Identify which cell holds the provided text, then report its [X, Y] central coordinate. 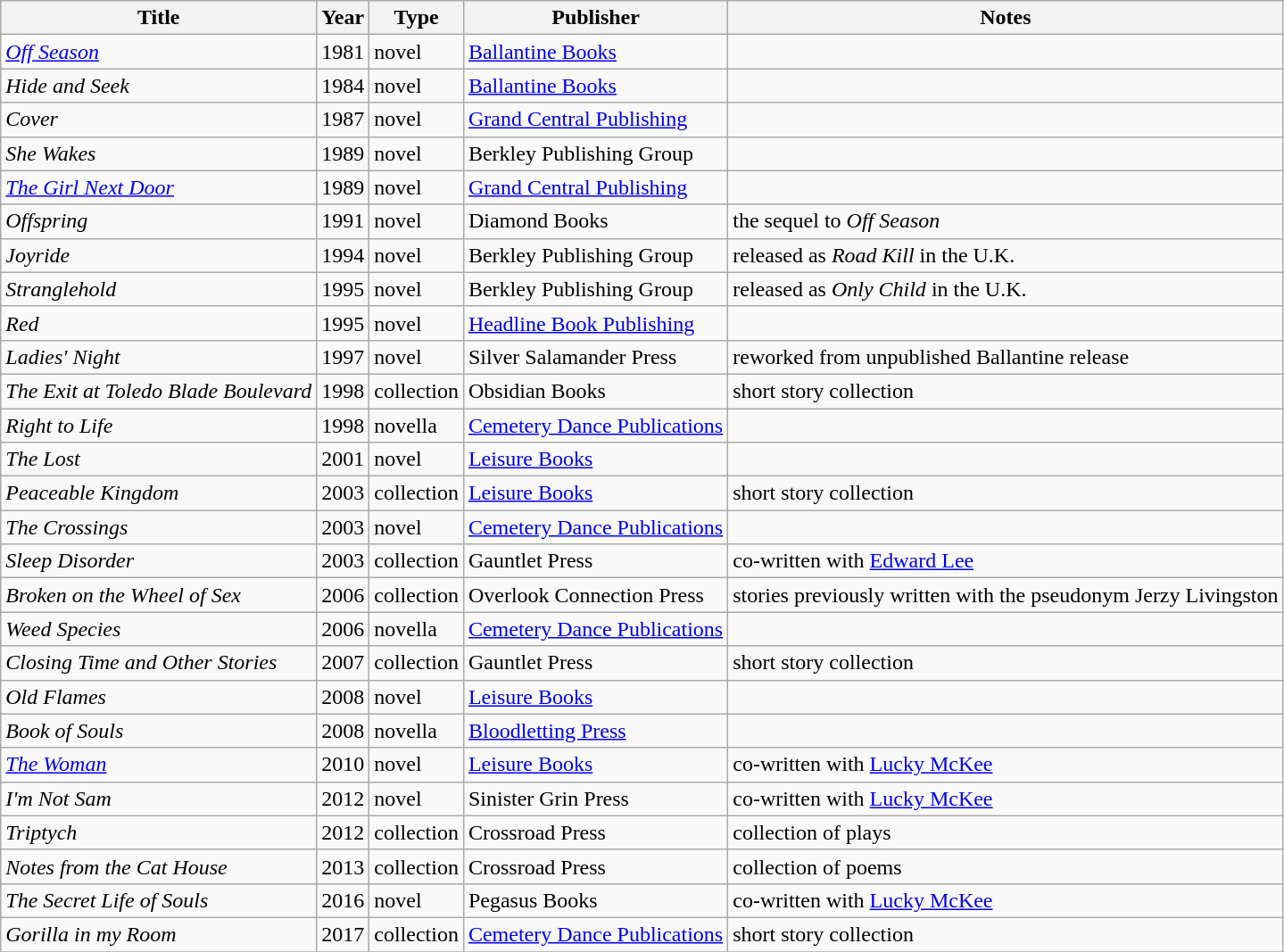
I'm Not Sam [159, 799]
released as Only Child in the U.K. [1006, 289]
The Exit at Toledo Blade Boulevard [159, 391]
released as Road Kill in the U.K. [1006, 255]
stories previously written with the pseudonym Jerzy Livingston [1006, 595]
Year [343, 18]
collection of plays [1006, 832]
1984 [343, 86]
2017 [343, 934]
1994 [343, 255]
Book of Souls [159, 731]
Title [159, 18]
1981 [343, 52]
The Lost [159, 459]
the sequel to Off Season [1006, 221]
2007 [343, 663]
collection of poems [1006, 866]
Joyride [159, 255]
Diamond Books [595, 221]
Gorilla in my Room [159, 934]
reworked from unpublished Ballantine release [1006, 357]
1987 [343, 120]
The Secret Life of Souls [159, 900]
Notes [1006, 18]
Broken on the Wheel of Sex [159, 595]
2001 [343, 459]
Closing Time and Other Stories [159, 663]
Headline Book Publishing [595, 323]
Publisher [595, 18]
Silver Salamander Press [595, 357]
Type [417, 18]
1997 [343, 357]
Hide and Seek [159, 86]
The Girl Next Door [159, 187]
Weed Species [159, 629]
Sinister Grin Press [595, 799]
1991 [343, 221]
Peaceable Kingdom [159, 493]
Right to Life [159, 426]
2010 [343, 765]
Old Flames [159, 697]
Obsidian Books [595, 391]
Offspring [159, 221]
Sleep Disorder [159, 561]
Stranglehold [159, 289]
co-written with Edward Lee [1006, 561]
Triptych [159, 832]
Bloodletting Press [595, 731]
Off Season [159, 52]
Overlook Connection Press [595, 595]
Ladies' Night [159, 357]
Pegasus Books [595, 900]
Notes from the Cat House [159, 866]
2016 [343, 900]
The Crossings [159, 527]
She Wakes [159, 153]
Cover [159, 120]
The Woman [159, 765]
2013 [343, 866]
Red [159, 323]
